Detect which cell encompasses the target text, then output its (x, y) center coordinate. 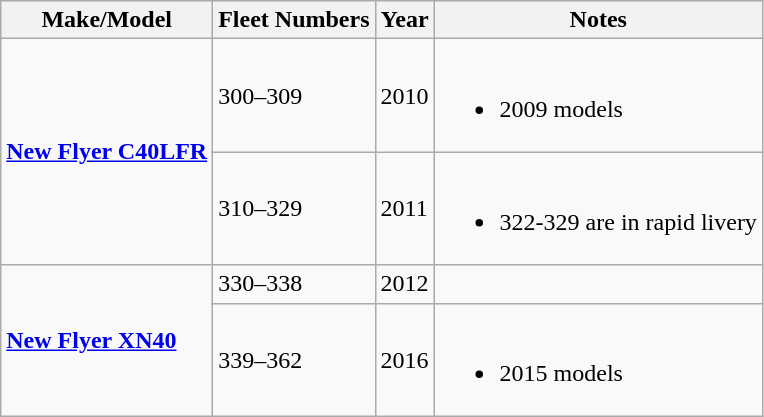
339–362 (294, 360)
2009 models (598, 96)
300–309 (294, 96)
New Flyer C40LFR (107, 152)
Fleet Numbers (294, 20)
New Flyer XN40 (107, 340)
2016 (404, 360)
2015 models (598, 360)
Notes (598, 20)
Year (404, 20)
2011 (404, 208)
2010 (404, 96)
Make/Model (107, 20)
322-329 are in rapid livery (598, 208)
2012 (404, 284)
330–338 (294, 284)
310–329 (294, 208)
